Return the [X, Y] coordinate for the center point of the cell that contains the specified text.  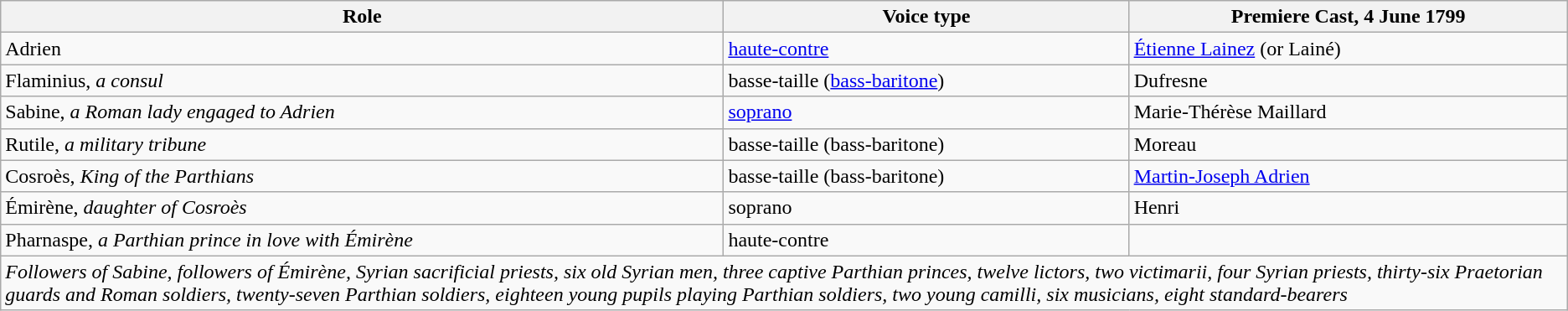
Pharnaspe, a Parthian prince in love with Émirène [362, 240]
Dufresne [1349, 80]
Moreau [1349, 144]
Premiere Cast, 4 June 1799 [1349, 17]
Martin-Joseph Adrien [1349, 176]
Adrien [362, 49]
Flaminius, a consul [362, 80]
Émirène, daughter of Cosroès [362, 208]
Henri [1349, 208]
Cosroès, King of the Parthians [362, 176]
Role [362, 17]
Marie-Thérèse Maillard [1349, 112]
Étienne Lainez (or Lainé) [1349, 49]
Rutile, a military tribune [362, 144]
Voice type [926, 17]
Sabine, a Roman lady engaged to Adrien [362, 112]
